Capture the cell that displays the provided text and extract its [x, y] central coordinate. 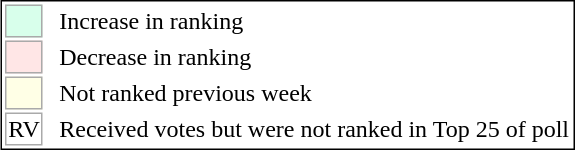
Increase in ranking [314, 20]
Received votes but were not ranked in Top 25 of poll [314, 128]
Decrease in ranking [314, 56]
RV [24, 128]
Not ranked previous week [314, 92]
